Detect which cell encompasses the target text, then output its (x, y) center coordinate. 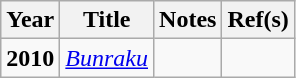
Bunraku (107, 58)
Title (107, 20)
Year (30, 20)
2010 (30, 58)
Notes (188, 20)
Ref(s) (258, 20)
